Return (X, Y) of the center of cell containing provided text 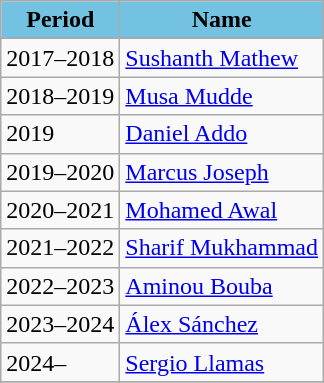
2018–2019 (60, 96)
2020–2021 (60, 210)
2019–2020 (60, 172)
2023–2024 (60, 324)
2022–2023 (60, 286)
Period (60, 20)
2019 (60, 134)
Sergio Llamas (222, 362)
Musa Mudde (222, 96)
Daniel Addo (222, 134)
Mohamed Awal (222, 210)
2017–2018 (60, 58)
Aminou Bouba (222, 286)
2021–2022 (60, 248)
2024– (60, 362)
Álex Sánchez (222, 324)
Sushanth Mathew (222, 58)
Marcus Joseph (222, 172)
Name (222, 20)
Sharif Mukhammad (222, 248)
